Pinpoint the cell where the given text exists, returning its [X, Y] midpoint coordinate. 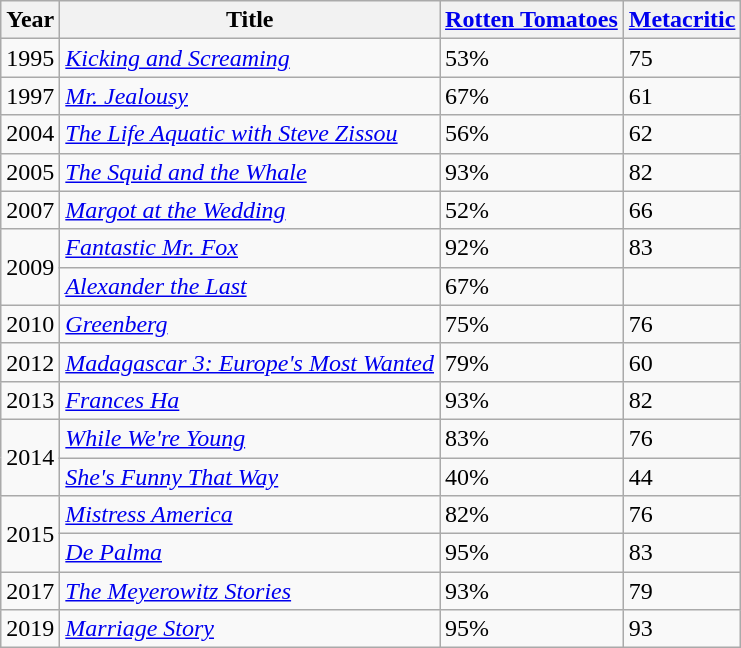
62 [682, 134]
92% [532, 248]
56% [532, 134]
Fantastic Mr. Fox [250, 248]
2012 [30, 362]
44 [682, 477]
Kicking and Screaming [250, 58]
Mr. Jealousy [250, 96]
Title [250, 20]
Metacritic [682, 20]
While We're Young [250, 438]
2017 [30, 591]
Rotten Tomatoes [532, 20]
Marriage Story [250, 629]
1995 [30, 58]
She's Funny That Way [250, 477]
2019 [30, 629]
Madagascar 3: Europe's Most Wanted [250, 362]
79% [532, 362]
2010 [30, 324]
2007 [30, 210]
82% [532, 515]
Greenberg [250, 324]
2005 [30, 172]
75% [532, 324]
61 [682, 96]
2015 [30, 534]
Frances Ha [250, 400]
2009 [30, 267]
Mistress America [250, 515]
Margot at the Wedding [250, 210]
1997 [30, 96]
40% [532, 477]
60 [682, 362]
93 [682, 629]
79 [682, 591]
The Life Aquatic with Steve Zissou [250, 134]
2014 [30, 457]
53% [532, 58]
75 [682, 58]
De Palma [250, 553]
The Squid and the Whale [250, 172]
52% [532, 210]
2013 [30, 400]
Year [30, 20]
66 [682, 210]
2004 [30, 134]
The Meyerowitz Stories [250, 591]
Alexander the Last [250, 286]
83% [532, 438]
